Output the [X, Y] coordinate of the center of the cell containing the given text.  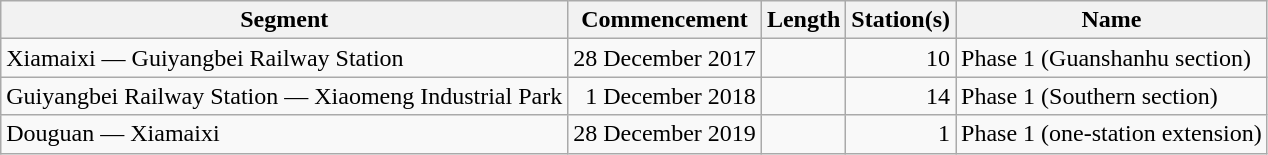
Guiyangbei Railway Station — Xiaomeng Industrial Park [284, 96]
28 December 2017 [665, 58]
14 [901, 96]
Commencement [665, 20]
Length [803, 20]
Xiamaixi — Guiyangbei Railway Station [284, 58]
Station(s) [901, 20]
Phase 1 (one-station extension) [1112, 134]
Segment [284, 20]
10 [901, 58]
Douguan — Xiamaixi [284, 134]
Name [1112, 20]
Phase 1 (Guanshanhu section) [1112, 58]
1 [901, 134]
Phase 1 (Southern section) [1112, 96]
28 December 2019 [665, 134]
1 December 2018 [665, 96]
